Return the (X, Y) coordinate for the center point of the cell that contains the specified text.  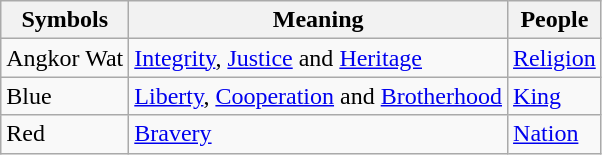
Nation (555, 134)
Bravery (318, 134)
People (555, 20)
Religion (555, 58)
Integrity, Justice and Heritage (318, 58)
Liberty, Cooperation and Brotherhood (318, 96)
Red (65, 134)
King (555, 96)
Angkor Wat (65, 58)
Blue (65, 96)
Meaning (318, 20)
Symbols (65, 20)
